Search for the cell housing the specified text and yield its [x, y] center coordinate. 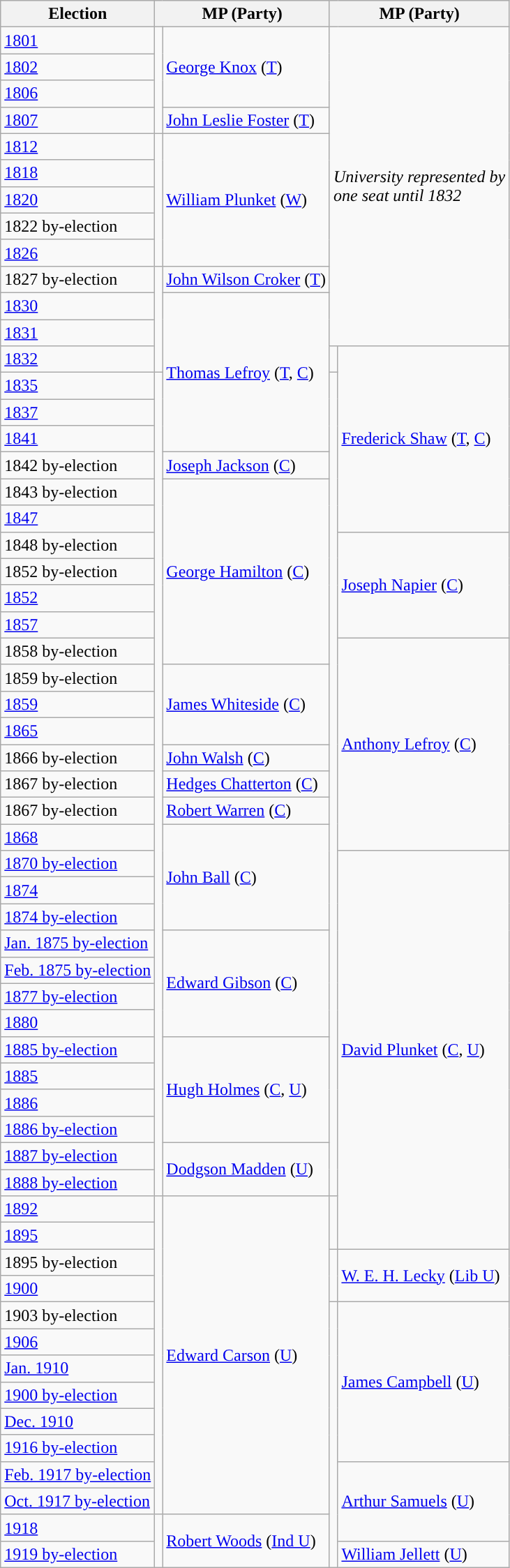
1874 [78, 890]
W. E. H. Lecky (Lib U) [423, 1276]
1847 [78, 518]
William Jellett (U) [423, 1554]
Jan. 1875 by-election [78, 943]
Edward Gibson (C) [246, 983]
1841 [78, 439]
1859 [78, 704]
1802 [78, 67]
1830 [78, 306]
Arthur Samuels (U) [423, 1501]
1895 by-election [78, 1262]
Oct. 1917 by-election [78, 1501]
Frederick Shaw (T, C) [423, 439]
1895 [78, 1236]
George Hamilton (C) [246, 572]
James Campbell (U) [423, 1382]
Dec. 1910 [78, 1421]
Dodgson Madden (U) [246, 1169]
1906 [78, 1342]
Hugh Holmes (C, U) [246, 1089]
James Whiteside (C) [246, 704]
1886 by-election [78, 1129]
Anthony Lefroy (C) [423, 744]
1858 by-election [78, 651]
Edward Carson (U) [246, 1355]
1820 [78, 200]
Robert Woods (Ind U) [246, 1541]
William Plunket (W) [246, 200]
1832 [78, 359]
1801 [78, 40]
John Ball (C) [246, 877]
1903 by-election [78, 1315]
1843 by-election [78, 492]
1837 [78, 412]
John Leslie Foster (T) [246, 120]
Feb. 1875 by-election [78, 970]
1807 [78, 120]
Jan. 1910 [78, 1368]
1886 [78, 1103]
Election [78, 14]
1848 by-election [78, 545]
1865 [78, 731]
John Wilson Croker (T) [246, 279]
1835 [78, 386]
1812 [78, 147]
1866 by-election [78, 757]
Thomas Lefroy (T, C) [246, 372]
1870 by-election [78, 864]
1852 [78, 598]
Feb. 1917 by-election [78, 1474]
1900 [78, 1289]
1885 [78, 1076]
1892 [78, 1209]
Joseph Napier (C) [423, 585]
Robert Warren (C) [246, 811]
1818 [78, 173]
1857 [78, 625]
1918 [78, 1528]
1877 by-election [78, 996]
1888 by-election [78, 1183]
1852 by-election [78, 572]
1887 by-election [78, 1156]
1868 [78, 837]
David Plunket (C, U) [423, 1050]
1831 [78, 333]
1919 by-election [78, 1554]
1885 by-election [78, 1050]
1880 [78, 1023]
1806 [78, 94]
Hedges Chatterton (C) [246, 784]
George Knox (T) [246, 67]
1916 by-election [78, 1448]
1822 by-election [78, 226]
1827 by-election [78, 279]
University represented byone seat until 1832 [419, 187]
1874 by-election [78, 917]
1842 by-election [78, 465]
1826 [78, 253]
1900 by-election [78, 1395]
1859 by-election [78, 678]
Joseph Jackson (C) [246, 465]
John Walsh (C) [246, 757]
